Detect which cell encompasses the target text, then output its (X, Y) center coordinate. 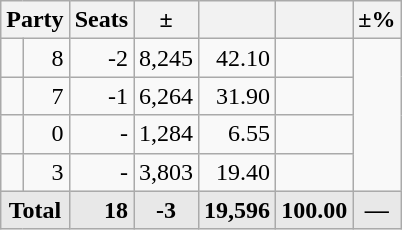
31.90 (238, 96)
8,245 (166, 58)
18 (101, 210)
-1 (101, 96)
Party (35, 20)
-2 (101, 58)
3,803 (166, 172)
— (377, 210)
8 (46, 58)
19.40 (238, 172)
19,596 (238, 210)
-3 (166, 210)
7 (46, 96)
Total (35, 210)
1,284 (166, 134)
42.10 (238, 58)
±% (377, 20)
± (166, 20)
3 (46, 172)
6.55 (238, 134)
100.00 (314, 210)
6,264 (166, 96)
0 (46, 134)
Seats (101, 20)
